Search for the cell housing the specified text and yield its [X, Y] center coordinate. 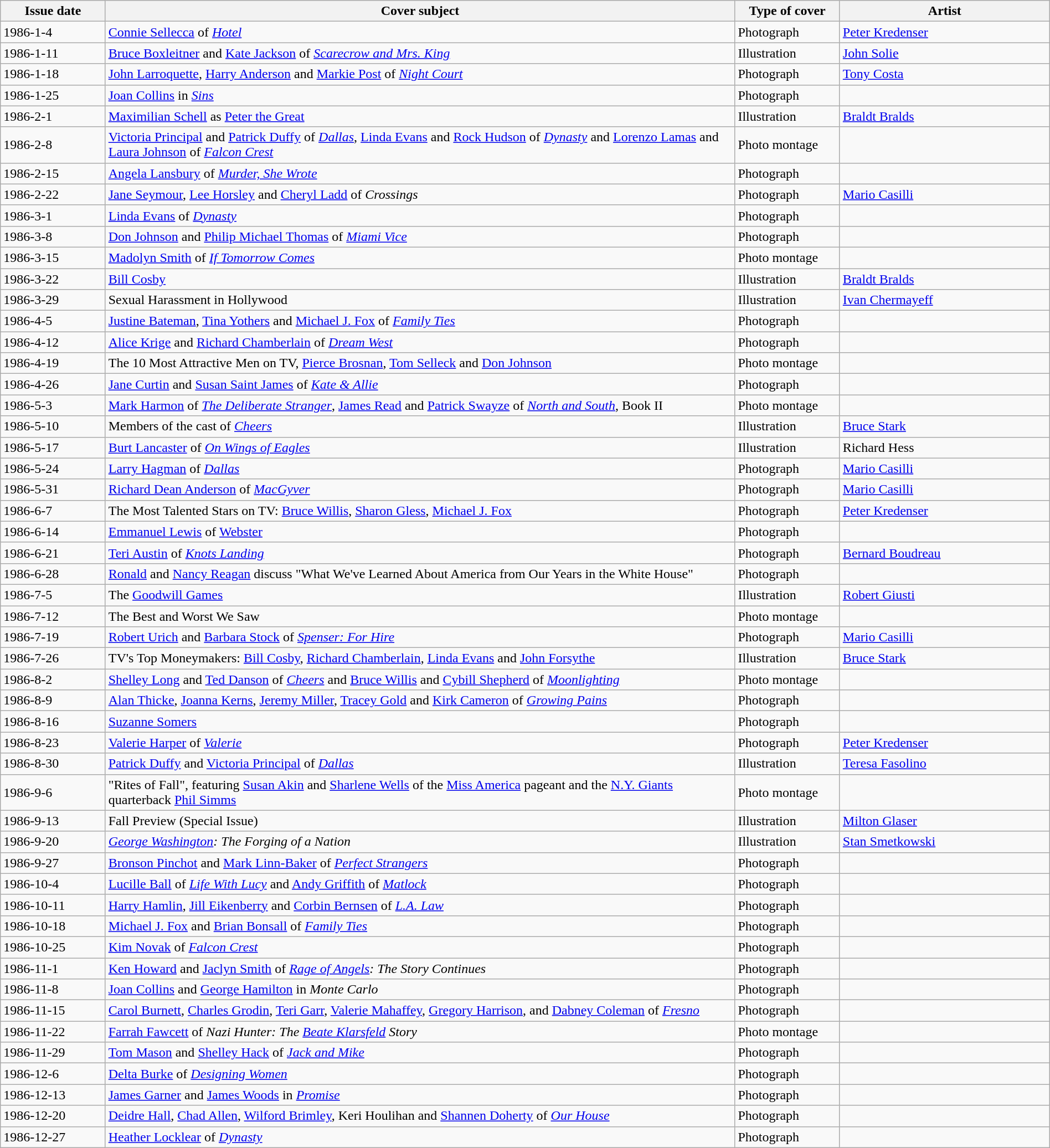
1986-5-10 [53, 426]
1986-10-25 [53, 947]
Ivan Chermayeff [945, 300]
Bruce Boxleitner and Kate Jackson of Scarecrow and Mrs. King [420, 53]
George Washington: The Forging of a Nation [420, 842]
1986-8-16 [53, 722]
1986-10-4 [53, 884]
Teri Austin of Knots Landing [420, 553]
1986-12-6 [53, 1074]
Lucille Ball of Life With Lucy and Andy Griffith of Matlock [420, 884]
The Goodwill Games [420, 595]
1986-8-23 [53, 743]
1986-3-22 [53, 279]
Carol Burnett, Charles Grodin, Teri Garr, Valerie Mahaffey, Gregory Harrison, and Dabney Coleman of Fresno [420, 1011]
1986-3-15 [53, 258]
1986-3-1 [53, 215]
Farrah Fawcett of Nazi Hunter: The Beate Klarsfeld Story [420, 1032]
Artist [945, 11]
Don Johnson and Philip Michael Thomas of Miami Vice [420, 236]
TV's Top Moneymakers: Bill Cosby, Richard Chamberlain, Linda Evans and John Forsythe [420, 658]
Emmanuel Lewis of Webster [420, 532]
Linda Evans of Dynasty [420, 215]
The 10 Most Attractive Men on TV, Pierce Brosnan, Tom Selleck and Don Johnson [420, 363]
1986-12-27 [53, 1137]
1986-7-12 [53, 616]
Jane Curtin and Susan Saint James of Kate & Allie [420, 384]
1986-12-20 [53, 1116]
Angela Lansbury of Murder, She Wrote [420, 173]
Richard Dean Anderson of MacGyver [420, 490]
Delta Burke of Designing Women [420, 1074]
1986-5-17 [53, 447]
Justine Bateman, Tina Yothers and Michael J. Fox of Family Ties [420, 321]
1986-8-9 [53, 701]
1986-4-5 [53, 321]
Connie Sellecca of Hotel [420, 32]
1986-4-19 [53, 363]
Tony Costa [945, 74]
Teresa Fasolino [945, 764]
1986-4-12 [53, 342]
1986-10-18 [53, 926]
1986-9-27 [53, 863]
1986-4-26 [53, 384]
Robert Giusti [945, 595]
Sexual Harassment in Hollywood [420, 300]
Bronson Pinchot and Mark Linn-Baker of Perfect Strangers [420, 863]
1986-2-22 [53, 194]
Heather Locklear of Dynasty [420, 1137]
John Larroquette, Harry Anderson and Markie Post of Night Court [420, 74]
Victoria Principal and Patrick Duffy of Dallas, Linda Evans and Rock Hudson of Dynasty and Lorenzo Lamas and Laura Johnson of Falcon Crest [420, 145]
Kim Novak of Falcon Crest [420, 947]
1986-10-11 [53, 905]
1986-11-8 [53, 990]
Alan Thicke, Joanna Kerns, Jeremy Miller, Tracey Gold and Kirk Cameron of Growing Pains [420, 701]
1986-7-26 [53, 658]
Bernard Boudreau [945, 553]
1986-1-11 [53, 53]
1986-1-25 [53, 95]
Ken Howard and Jaclyn Smith of Rage of Angels: The Story Continues [420, 969]
Shelley Long and Ted Danson of Cheers and Bruce Willis and Cybill Shepherd of Moonlighting [420, 679]
1986-2-8 [53, 145]
Valerie Harper of Valerie [420, 743]
1986-9-6 [53, 792]
1986-2-15 [53, 173]
1986-7-19 [53, 637]
Joan Collins in Sins [420, 95]
1986-5-24 [53, 469]
1986-6-7 [53, 511]
Issue date [53, 11]
Richard Hess [945, 447]
1986-12-13 [53, 1095]
Alice Krige and Richard Chamberlain of Dream West [420, 342]
Fall Preview (Special Issue) [420, 821]
The Best and Worst We Saw [420, 616]
1986-3-29 [53, 300]
Mark Harmon of The Deliberate Stranger, James Read and Patrick Swayze of North and South, Book II [420, 405]
Joan Collins and George Hamilton in Monte Carlo [420, 990]
Bill Cosby [420, 279]
Type of cover [787, 11]
Tom Mason and Shelley Hack of Jack and Mike [420, 1053]
1986-5-31 [53, 490]
1986-1-4 [53, 32]
1986-9-13 [53, 821]
1986-11-15 [53, 1011]
1986-8-2 [53, 679]
Maximilian Schell as Peter the Great [420, 116]
Michael J. Fox and Brian Bonsall of Family Ties [420, 926]
1986-6-28 [53, 574]
The Most Talented Stars on TV: Bruce Willis, Sharon Gless, Michael J. Fox [420, 511]
Burt Lancaster of On Wings of Eagles [420, 447]
Harry Hamlin, Jill Eikenberry and Corbin Bernsen of L.A. Law [420, 905]
1986-11-29 [53, 1053]
1986-11-1 [53, 969]
1986-3-8 [53, 236]
Patrick Duffy and Victoria Principal of Dallas [420, 764]
Ronald and Nancy Reagan discuss "What We've Learned About America from Our Years in the White House" [420, 574]
Jane Seymour, Lee Horsley and Cheryl Ladd of Crossings [420, 194]
Madolyn Smith of If Tomorrow Comes [420, 258]
1986-6-14 [53, 532]
Members of the cast of Cheers [420, 426]
1986-1-18 [53, 74]
1986-11-22 [53, 1032]
1986-7-5 [53, 595]
1986-6-21 [53, 553]
Milton Glaser [945, 821]
1986-2-1 [53, 116]
Stan Smetkowski [945, 842]
James Garner and James Woods in Promise [420, 1095]
Robert Urich and Barbara Stock of Spenser: For Hire [420, 637]
"Rites of Fall", featuring Susan Akin and Sharlene Wells of the Miss America pageant and the N.Y. Giants quarterback Phil Simms [420, 792]
1986-5-3 [53, 405]
1986-9-20 [53, 842]
Suzanne Somers [420, 722]
John Solie [945, 53]
1986-8-30 [53, 764]
Cover subject [420, 11]
Deidre Hall, Chad Allen, Wilford Brimley, Keri Houlihan and Shannen Doherty of Our House [420, 1116]
Larry Hagman of Dallas [420, 469]
